Extract the (X, Y) coordinate from the center of the cell holding the provided text.  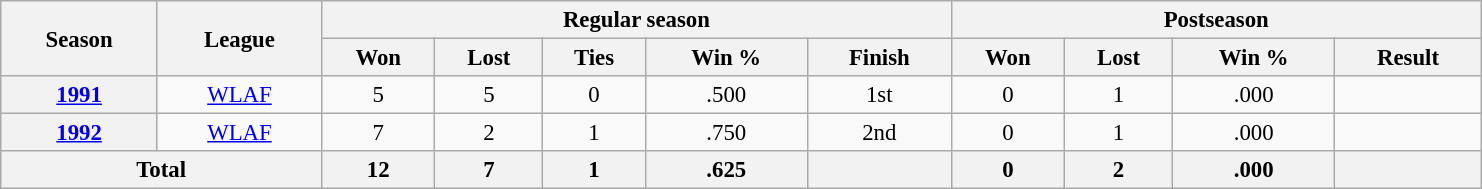
Regular season (637, 20)
Result (1408, 58)
1st (879, 95)
1991 (80, 95)
.625 (726, 170)
Total (162, 170)
1992 (80, 133)
2nd (879, 133)
Season (80, 38)
12 (378, 170)
Finish (879, 58)
Ties (594, 58)
.750 (726, 133)
.500 (726, 95)
Postseason (1216, 20)
League (239, 38)
